For the text-containing cell, return its midpoint in (x, y) coordinate format. 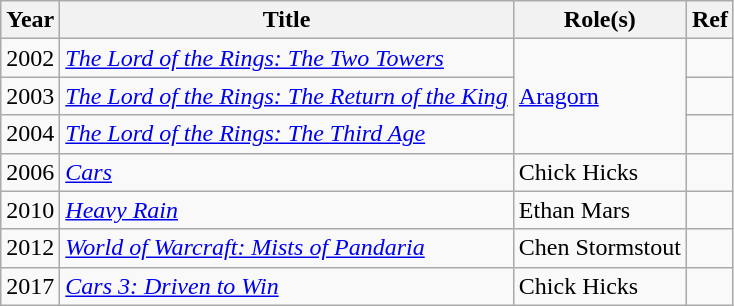
Cars (286, 172)
2012 (30, 248)
Ethan Mars (600, 210)
The Lord of the Rings: The Two Towers (286, 58)
The Lord of the Rings: The Third Age (286, 134)
Chen Stormstout (600, 248)
2002 (30, 58)
Role(s) (600, 20)
2017 (30, 286)
2004 (30, 134)
Heavy Rain (286, 210)
2010 (30, 210)
World of Warcraft: Mists of Pandaria (286, 248)
Title (286, 20)
Aragorn (600, 96)
Ref (710, 20)
Year (30, 20)
2003 (30, 96)
2006 (30, 172)
The Lord of the Rings: The Return of the King (286, 96)
Cars 3: Driven to Win (286, 286)
